Extract the [X, Y] coordinate from the center of the cell holding the provided text.  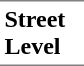
Street Level [42, 33]
